For the text-containing cell, return its midpoint in [X, Y] coordinate format. 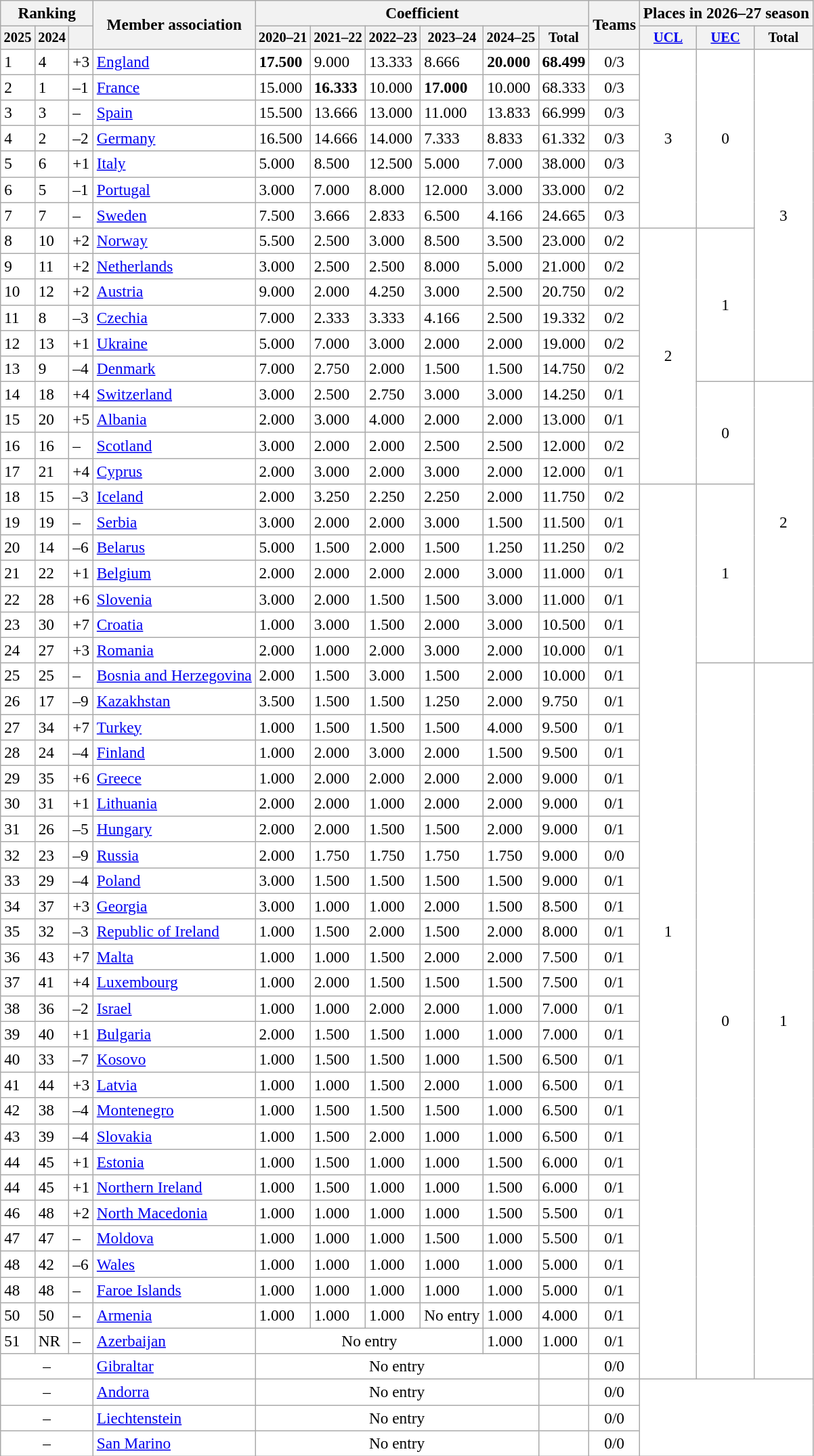
3.666 [337, 215]
+5 [81, 420]
11.250 [563, 548]
13.833 [511, 112]
Austria [174, 292]
Ranking [47, 13]
Switzerland [174, 394]
Moldova [174, 1239]
19.332 [563, 318]
3.333 [393, 318]
3.250 [337, 496]
Republic of Ireland [174, 931]
13.333 [393, 62]
Member association [174, 24]
Kosovo [174, 1059]
Coefficient [423, 13]
Spain [174, 112]
Sweden [174, 215]
Bulgaria [174, 1033]
Malta [174, 957]
Serbia [174, 522]
North Macedonia [174, 1213]
2021–22 [337, 37]
9.750 [563, 701]
Romania [174, 650]
Georgia [174, 905]
Scotland [174, 445]
8.666 [452, 62]
San Marino [174, 1443]
Netherlands [174, 266]
Denmark [174, 368]
11.750 [563, 496]
8.833 [511, 138]
Wales [174, 1264]
2024–25 [511, 37]
Cyprus [174, 471]
15.500 [283, 112]
Lithuania [174, 803]
61.332 [563, 138]
20.000 [511, 62]
20.750 [563, 292]
Russia [174, 855]
2025 [18, 37]
Portugal [174, 190]
Finland [174, 752]
Slovenia [174, 599]
2023–24 [452, 37]
Greece [174, 778]
68.499 [563, 62]
16.333 [337, 87]
33.000 [563, 190]
Norway [174, 240]
68.333 [563, 87]
Azerbaijan [174, 1341]
France [174, 87]
66.999 [563, 112]
10.500 [563, 624]
15.000 [283, 87]
–7 [81, 1059]
2.833 [393, 215]
Italy [174, 164]
Places in 2026–27 season [726, 13]
Belarus [174, 548]
Liechtenstein [174, 1417]
7.333 [452, 138]
Northern Ireland [174, 1187]
Kazakhstan [174, 701]
14.000 [393, 138]
Faroe Islands [174, 1289]
Poland [174, 880]
14.666 [337, 138]
Albania [174, 420]
12.500 [393, 164]
Croatia [174, 624]
NR [51, 1341]
Armenia [174, 1315]
–5 [81, 829]
Montenegro [174, 1111]
11.500 [563, 522]
Belgium [174, 573]
Luxembourg [174, 983]
2020–21 [283, 37]
Slovakia [174, 1136]
Teams [615, 24]
46 [18, 1213]
16.500 [283, 138]
Iceland [174, 496]
Germany [174, 138]
17.000 [452, 87]
14.750 [563, 368]
2022–23 [393, 37]
2024 [51, 37]
UEC [725, 37]
23.000 [563, 240]
13.666 [337, 112]
14.250 [563, 394]
38.000 [563, 164]
Turkey [174, 727]
Czechia [174, 318]
Israel [174, 1008]
21.000 [563, 266]
UCL [668, 37]
Latvia [174, 1085]
19.000 [563, 343]
4.250 [393, 292]
Bosnia and Herzegovina [174, 675]
Ukraine [174, 343]
Gibraltar [174, 1367]
51 [18, 1341]
Estonia [174, 1161]
Hungary [174, 829]
Andorra [174, 1392]
2.333 [337, 318]
17.500 [283, 62]
England [174, 62]
24.665 [563, 215]
